Determine the (x, y) coordinate at the center of the cell enclosing the given text.  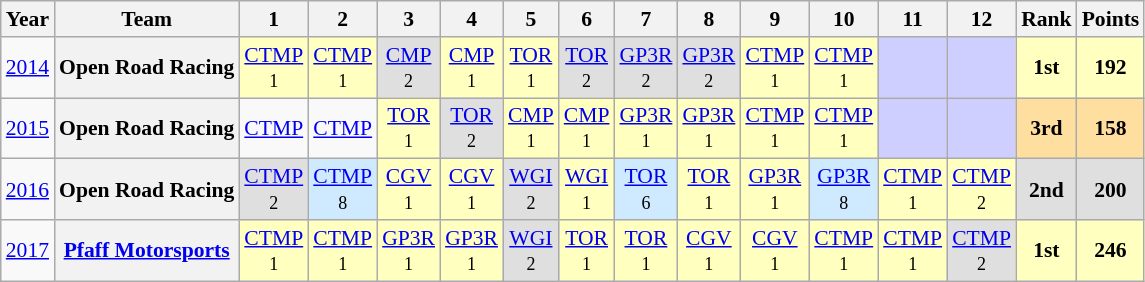
3rd (1046, 128)
11 (912, 19)
2015 (28, 128)
4 (472, 19)
12 (982, 19)
2 (342, 19)
2014 (28, 68)
Pfaff Motorsports (146, 250)
CMP2 (408, 68)
5 (531, 19)
WGI1 (587, 190)
6 (587, 19)
192 (1111, 68)
7 (646, 19)
200 (1111, 190)
Team (146, 19)
9 (774, 19)
10 (844, 19)
GP3R8 (844, 190)
2nd (1046, 190)
246 (1111, 250)
Points (1111, 19)
TOR6 (646, 190)
8 (708, 19)
2016 (28, 190)
Rank (1046, 19)
Year (28, 19)
1 (274, 19)
3 (408, 19)
2017 (28, 250)
CTMP8 (342, 190)
158 (1111, 128)
